Provide the [x, y] coordinate of the cell's center where the given text is located.  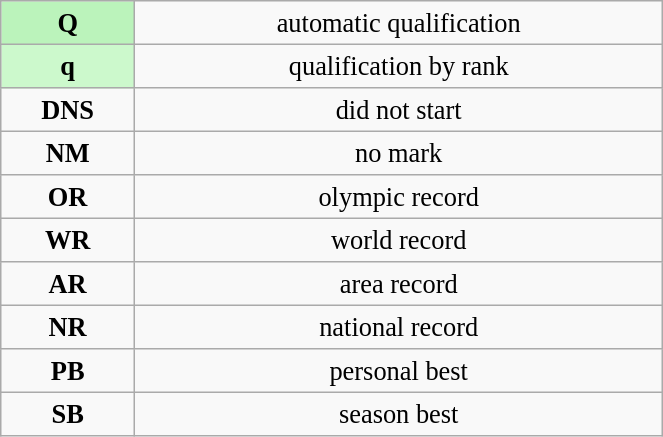
DNS [68, 109]
AR [68, 284]
area record [399, 284]
SB [68, 414]
OR [68, 197]
WR [68, 240]
season best [399, 414]
personal best [399, 371]
no mark [399, 153]
olympic record [399, 197]
world record [399, 240]
did not start [399, 109]
NM [68, 153]
qualification by rank [399, 66]
NR [68, 327]
national record [399, 327]
Q [68, 22]
automatic qualification [399, 22]
q [68, 66]
PB [68, 371]
